Determine the (x, y) coordinate at the center of the cell enclosing the given text.  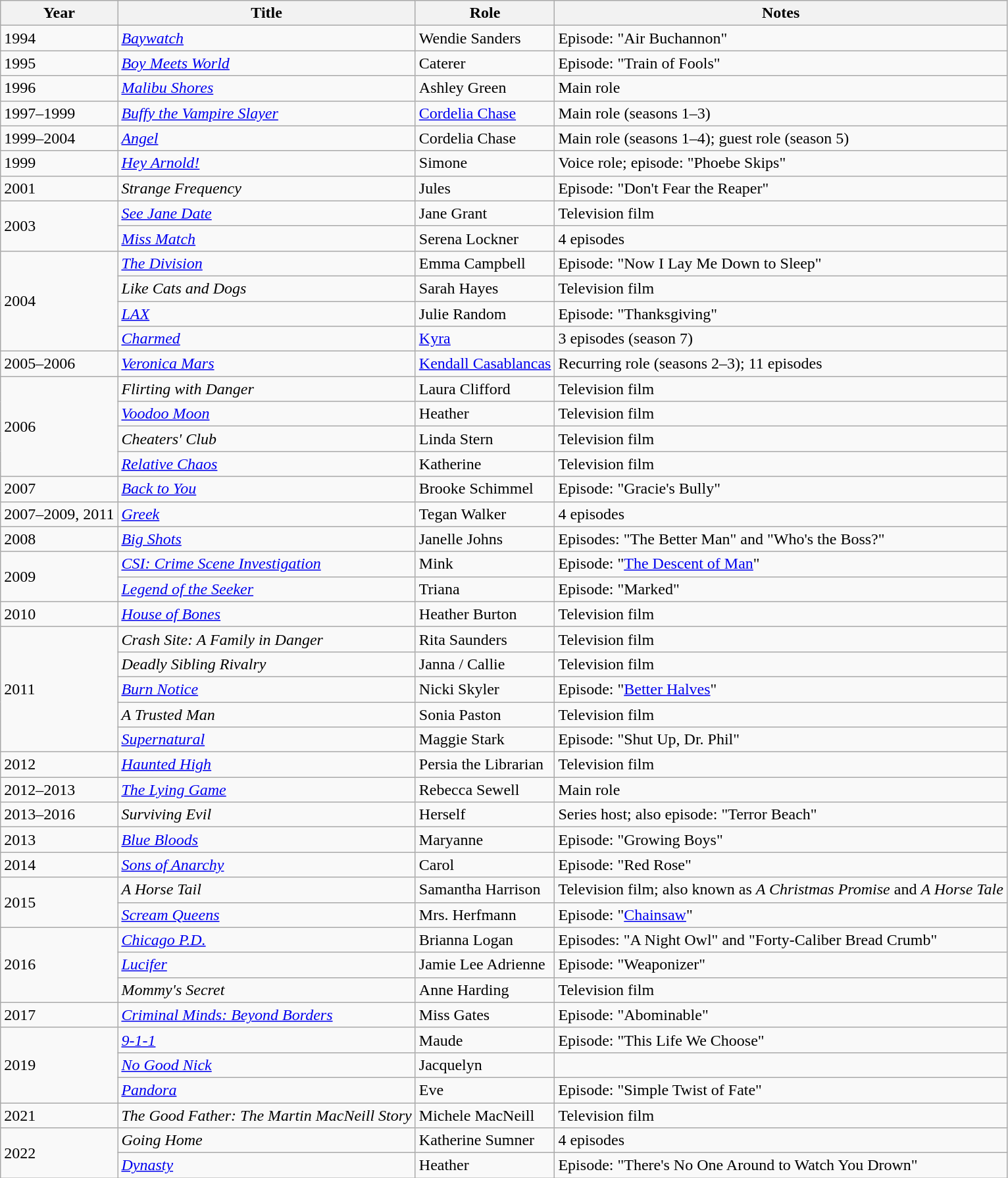
Simone (485, 163)
Anne Harding (485, 990)
Laura Clifford (485, 389)
Episode: "This Life We Choose" (780, 1040)
Eve (485, 1090)
Caterer (485, 63)
Episode: "Now I Lay Me Down to Sleep" (780, 263)
Carol (485, 865)
Episode: "Shut Up, Dr. Phil" (780, 740)
Episode: "Gracie's Bully" (780, 489)
Relative Chaos (266, 464)
Episodes: "A Night Owl" and "Forty-Caliber Bread Crumb" (780, 940)
1995 (59, 63)
Brianna Logan (485, 940)
Maude (485, 1040)
Samantha Harrison (485, 890)
Ashley Green (485, 88)
Charmed (266, 339)
Episode: "Marked" (780, 589)
Year (59, 13)
Going Home (266, 1140)
1999–2004 (59, 138)
Serena Lockner (485, 238)
Strange Frequency (266, 188)
Supernatural (266, 740)
Jane Grant (485, 213)
2019 (59, 1065)
Main role (seasons 1–4); guest role (season 5) (780, 138)
Crash Site: A Family in Danger (266, 639)
Episode: "Better Halves" (780, 689)
2004 (59, 301)
Tegan Walker (485, 514)
Episode: "Weaponizer" (780, 965)
Linda Stern (485, 439)
2007–2009, 2011 (59, 514)
The Lying Game (266, 790)
Role (485, 13)
Janna / Callie (485, 664)
Flirting with Danger (266, 389)
9-1-1 (266, 1040)
Sonia Paston (485, 714)
2006 (59, 426)
Malibu Shores (266, 88)
Chicago P.D. (266, 940)
Maryanne (485, 840)
1999 (59, 163)
Triana (485, 589)
Michele MacNeill (485, 1115)
Pandora (266, 1090)
Miss Match (266, 238)
Herself (485, 815)
2007 (59, 489)
3 episodes (season 7) (780, 339)
Title (266, 13)
Baywatch (266, 38)
Jamie Lee Adrienne (485, 965)
2022 (59, 1153)
Mommy's Secret (266, 990)
Nicki Skyler (485, 689)
2017 (59, 1015)
Episode: "Growing Boys" (780, 840)
Surviving Evil (266, 815)
Episode: "Simple Twist of Fate" (780, 1090)
Blue Bloods (266, 840)
Voice role; episode: "Phoebe Skips" (780, 163)
Angel (266, 138)
Dynasty (266, 1165)
No Good Nick (266, 1065)
Janelle Johns (485, 539)
2001 (59, 188)
1994 (59, 38)
Cheaters' Club (266, 439)
Persia the Librarian (485, 765)
2013–2016 (59, 815)
Katherine (485, 464)
Lucifer (266, 965)
Like Cats and Dogs (266, 288)
Episode: "Red Rose" (780, 865)
Veronica Mars (266, 364)
Mrs. Herfmann (485, 915)
Episodes: "The Better Man" and "Who's the Boss?" (780, 539)
Sons of Anarchy (266, 865)
2010 (59, 614)
The Division (266, 263)
Scream Queens (266, 915)
Miss Gates (485, 1015)
Kendall Casablancas (485, 364)
Katherine Sumner (485, 1140)
Sarah Hayes (485, 288)
Criminal Minds: Beyond Borders (266, 1015)
Jacquelyn (485, 1065)
Main role (seasons 1–3) (780, 113)
Julie Random (485, 314)
2008 (59, 539)
Buffy the Vampire Slayer (266, 113)
Burn Notice (266, 689)
Television film; also known as A Christmas Promise and A Horse Tale (780, 890)
2005–2006 (59, 364)
2012 (59, 765)
Notes (780, 13)
Haunted High (266, 765)
2021 (59, 1115)
House of Bones (266, 614)
1996 (59, 88)
Episode: "Train of Fools" (780, 63)
Rita Saunders (485, 639)
Deadly Sibling Rivalry (266, 664)
Mink (485, 564)
2011 (59, 689)
See Jane Date (266, 213)
Episode: "Abominable" (780, 1015)
2013 (59, 840)
Hey Arnold! (266, 163)
Wendie Sanders (485, 38)
Boy Meets World (266, 63)
Episode: "Air Buchannon" (780, 38)
2016 (59, 965)
2014 (59, 865)
Maggie Stark (485, 740)
Voodoo Moon (266, 414)
2012–2013 (59, 790)
Recurring role (seasons 2–3); 11 episodes (780, 364)
The Good Father: The Martin MacNeill Story (266, 1115)
Episode: "Thanksgiving" (780, 314)
A Trusted Man (266, 714)
Greek (266, 514)
Series host; also episode: "Terror Beach" (780, 815)
Rebecca Sewell (485, 790)
Episode: "Chainsaw" (780, 915)
Big Shots (266, 539)
Jules (485, 188)
LAX (266, 314)
2003 (59, 226)
2015 (59, 902)
Episode: "The Descent of Man" (780, 564)
Brooke Schimmel (485, 489)
CSI: Crime Scene Investigation (266, 564)
Heather Burton (485, 614)
Kyra (485, 339)
Episode: "There's No One Around to Watch You Drown" (780, 1165)
1997–1999 (59, 113)
Legend of the Seeker (266, 589)
Episode: "Don't Fear the Reaper" (780, 188)
2009 (59, 576)
Back to You (266, 489)
A Horse Tail (266, 890)
Emma Campbell (485, 263)
